Output the [X, Y] coordinate of the center of the cell containing the given text.  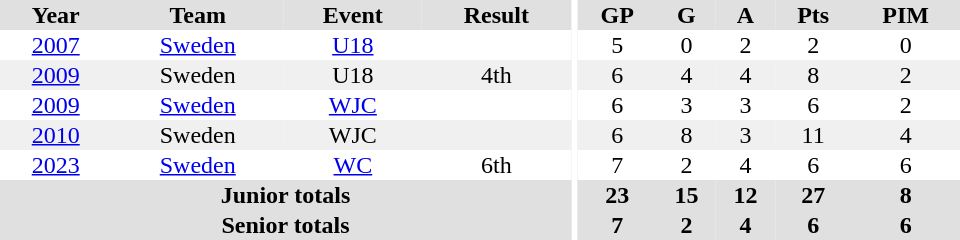
A [746, 15]
Team [198, 15]
WC [353, 165]
4th [496, 75]
11 [813, 135]
2007 [56, 45]
27 [813, 195]
15 [686, 195]
2010 [56, 135]
12 [746, 195]
Junior totals [286, 195]
Year [56, 15]
PIM [906, 15]
Senior totals [286, 225]
Result [496, 15]
G [686, 15]
GP [618, 15]
2023 [56, 165]
Pts [813, 15]
23 [618, 195]
5 [618, 45]
6th [496, 165]
Event [353, 15]
